Determine the [x, y] coordinate at the center of the cell enclosing the given text.  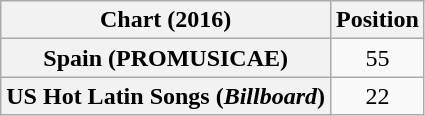
22 [378, 96]
US Hot Latin Songs (Billboard) [166, 96]
Chart (2016) [166, 20]
55 [378, 58]
Position [378, 20]
Spain (PROMUSICAE) [166, 58]
